Extract the [X, Y] coordinate from the center of the cell holding the provided text.  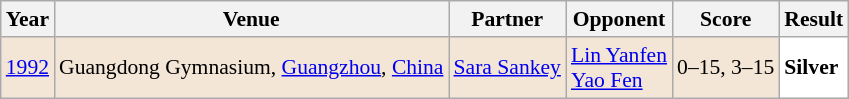
Guangdong Gymnasium, Guangzhou, China [251, 68]
Venue [251, 19]
Sara Sankey [506, 68]
0–15, 3–15 [726, 68]
Silver [814, 68]
1992 [28, 68]
Opponent [619, 19]
Partner [506, 19]
Score [726, 19]
Result [814, 19]
Year [28, 19]
Lin Yanfen Yao Fen [619, 68]
